Detect which cell encompasses the target text, then output its (x, y) center coordinate. 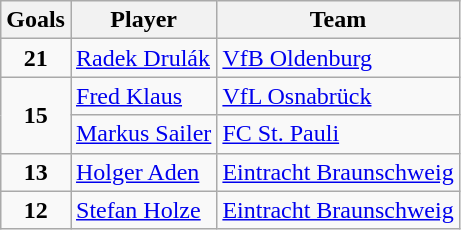
21 (36, 58)
12 (36, 210)
Stefan Holze (143, 210)
15 (36, 115)
13 (36, 172)
VfL Osnabrück (338, 96)
Team (338, 20)
Radek Drulák (143, 58)
Holger Aden (143, 172)
Goals (36, 20)
Player (143, 20)
Markus Sailer (143, 134)
VfB Oldenburg (338, 58)
Fred Klaus (143, 96)
FC St. Pauli (338, 134)
